Provide the [x, y] coordinate of the cell's center where the given text is located.  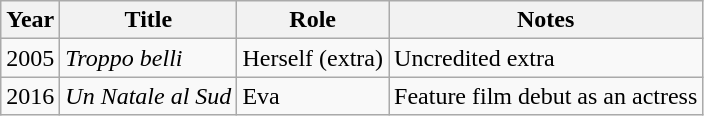
Uncredited extra [546, 58]
Eva [313, 96]
Title [148, 20]
Un Natale al Sud [148, 96]
2016 [30, 96]
Troppo belli [148, 58]
Feature film debut as an actress [546, 96]
2005 [30, 58]
Notes [546, 20]
Role [313, 20]
Year [30, 20]
Herself (extra) [313, 58]
